Capture the cell that displays the provided text and extract its (x, y) central coordinate. 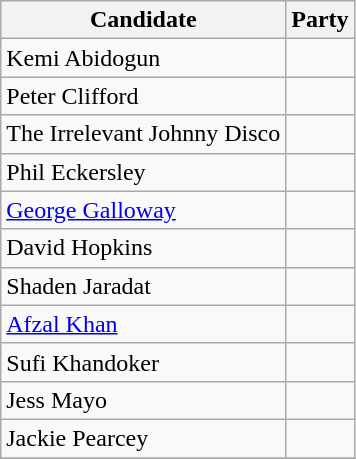
Sufi Khandoker (144, 362)
Jackie Pearcey (144, 438)
David Hopkins (144, 248)
Shaden Jaradat (144, 286)
Peter Clifford (144, 96)
Afzal Khan (144, 324)
The Irrelevant Johnny Disco (144, 134)
George Galloway (144, 210)
Candidate (144, 20)
Phil Eckersley (144, 172)
Party (320, 20)
Jess Mayo (144, 400)
Kemi Abidogun (144, 58)
